Determine the (X, Y) coordinate at the center of the cell enclosing the given text.  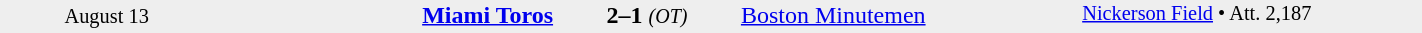
Miami Toros (384, 15)
Nickerson Field • Att. 2,187 (1252, 16)
Boston Minutemen (910, 15)
August 13 (106, 16)
2–1 (OT) (648, 15)
